Find where the given text appears and provide that cell's center as [X, Y] coordinate. 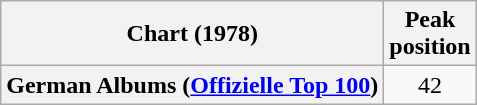
Peakposition [430, 34]
Chart (1978) [192, 34]
German Albums (Offizielle Top 100) [192, 85]
42 [430, 85]
